Return the [x, y] coordinate for the center point of the cell that contains the specified text.  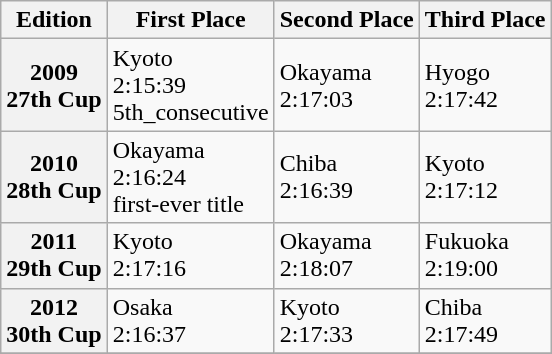
Hyogo 2:17:42 [485, 85]
Third Place [485, 20]
2010 28th Cup [54, 177]
Okayama 2:16:24 first-ever title [190, 177]
Chiba 2:16:39 [346, 177]
First Place [190, 20]
2012 30th Cup [54, 320]
Fukuoka 2:19:00 [485, 256]
Kyoto 2:15:39 5th_consecutive [190, 85]
Edition [54, 20]
Kyoto 2:17:12 [485, 177]
Kyoto 2:17:33 [346, 320]
Okayama 2:17:03 [346, 85]
Okayama 2:18:07 [346, 256]
2011 29th Cup [54, 256]
2009 27th Cup [54, 85]
Second Place [346, 20]
Osaka 2:16:37 [190, 320]
Kyoto 2:17:16 [190, 256]
Chiba 2:17:49 [485, 320]
